Find where the given text appears and provide that cell's center as (x, y) coordinate. 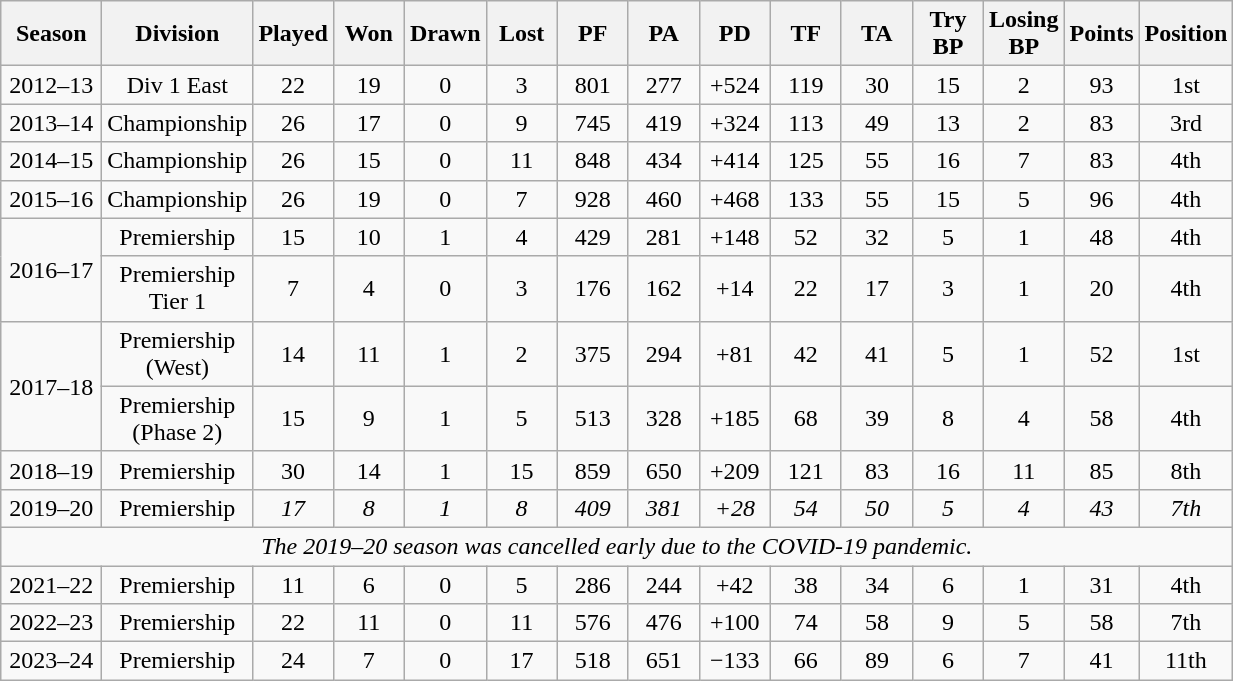
38 (806, 585)
+524 (734, 85)
848 (592, 161)
434 (664, 161)
The 2019–20 season was cancelled early due to the COVID-19 pandemic. (617, 546)
460 (664, 199)
96 (1102, 199)
928 (592, 199)
66 (806, 661)
54 (806, 508)
TF (806, 34)
Premiership (Phase 2) (178, 418)
+414 (734, 161)
PA (664, 34)
31 (1102, 585)
476 (664, 623)
375 (592, 354)
650 (664, 470)
TA (876, 34)
+42 (734, 585)
2014–15 (52, 161)
2022–23 (52, 623)
32 (876, 237)
10 (368, 237)
859 (592, 470)
+185 (734, 418)
Premiership Tier 1 (178, 288)
277 (664, 85)
Won (368, 34)
+148 (734, 237)
Premiership (West) (178, 354)
133 (806, 199)
286 (592, 585)
745 (592, 123)
68 (806, 418)
+14 (734, 288)
651 (664, 661)
34 (876, 585)
419 (664, 123)
328 (664, 418)
Lost (522, 34)
50 (876, 508)
+324 (734, 123)
3rd (1186, 123)
513 (592, 418)
2017–18 (52, 386)
+468 (734, 199)
2018–19 (52, 470)
11th (1186, 661)
113 (806, 123)
2013–14 (52, 123)
2019–20 (52, 508)
89 (876, 661)
39 (876, 418)
429 (592, 237)
409 (592, 508)
+28 (734, 508)
162 (664, 288)
20 (1102, 288)
121 (806, 470)
176 (592, 288)
24 (293, 661)
43 (1102, 508)
2015–16 (52, 199)
294 (664, 354)
2023–24 (52, 661)
801 (592, 85)
93 (1102, 85)
Drawn (445, 34)
Division (178, 34)
Points (1102, 34)
281 (664, 237)
Played (293, 34)
PF (592, 34)
2012–13 (52, 85)
576 (592, 623)
+100 (734, 623)
8th (1186, 470)
PD (734, 34)
Season (52, 34)
+81 (734, 354)
Try BP (948, 34)
48 (1102, 237)
125 (806, 161)
244 (664, 585)
49 (876, 123)
−133 (734, 661)
518 (592, 661)
2021–22 (52, 585)
13 (948, 123)
Div 1 East (178, 85)
42 (806, 354)
+209 (734, 470)
Position (1186, 34)
381 (664, 508)
85 (1102, 470)
119 (806, 85)
Losing BP (1024, 34)
2016–17 (52, 270)
74 (806, 623)
